Pinpoint the cell where the given text exists, returning its (x, y) midpoint coordinate. 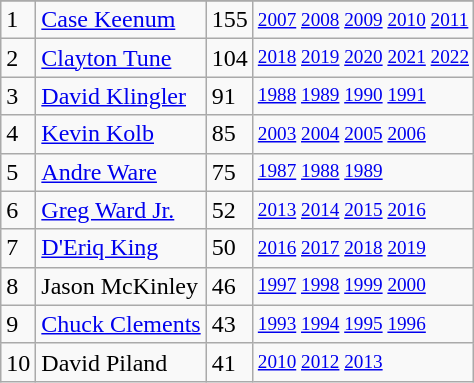
41 (230, 362)
David Piland (121, 362)
10 (18, 362)
Case Keenum (121, 20)
9 (18, 324)
52 (230, 210)
46 (230, 286)
91 (230, 96)
4 (18, 134)
1987 1988 1989 (363, 172)
Andre Ware (121, 172)
2013 2014 2015 2016 (363, 210)
1988 1989 1990 1991 (363, 96)
1993 1994 1995 1996 (363, 324)
155 (230, 20)
Clayton Tune (121, 58)
Jason McKinley (121, 286)
7 (18, 248)
1997 1998 1999 2000 (363, 286)
David Klingler (121, 96)
85 (230, 134)
3 (18, 96)
6 (18, 210)
2 (18, 58)
Chuck Clements (121, 324)
2018 2019 2020 2021 2022 (363, 58)
5 (18, 172)
2007 2008 2009 2010 2011 (363, 20)
Kevin Kolb (121, 134)
1 (18, 20)
D'Eriq King (121, 248)
43 (230, 324)
2003 2004 2005 2006 (363, 134)
2016 2017 2018 2019 (363, 248)
104 (230, 58)
Greg Ward Jr. (121, 210)
8 (18, 286)
2010 2012 2013 (363, 362)
75 (230, 172)
50 (230, 248)
